Find where the given text appears and provide that cell's center as [x, y] coordinate. 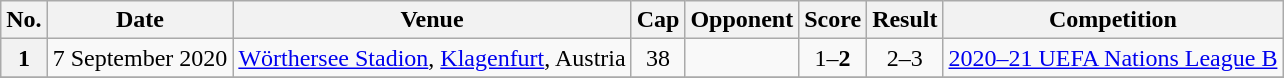
Result [905, 20]
Wörthersee Stadion, Klagenfurt, Austria [432, 58]
No. [24, 20]
1 [24, 58]
Competition [1113, 20]
2020–21 UEFA Nations League B [1113, 58]
Date [140, 20]
7 September 2020 [140, 58]
Venue [432, 20]
Opponent [742, 20]
38 [658, 58]
2–3 [905, 58]
Score [833, 20]
Cap [658, 20]
1–2 [833, 58]
